From the cell containing the given text, extract its center point as [x, y] coordinate. 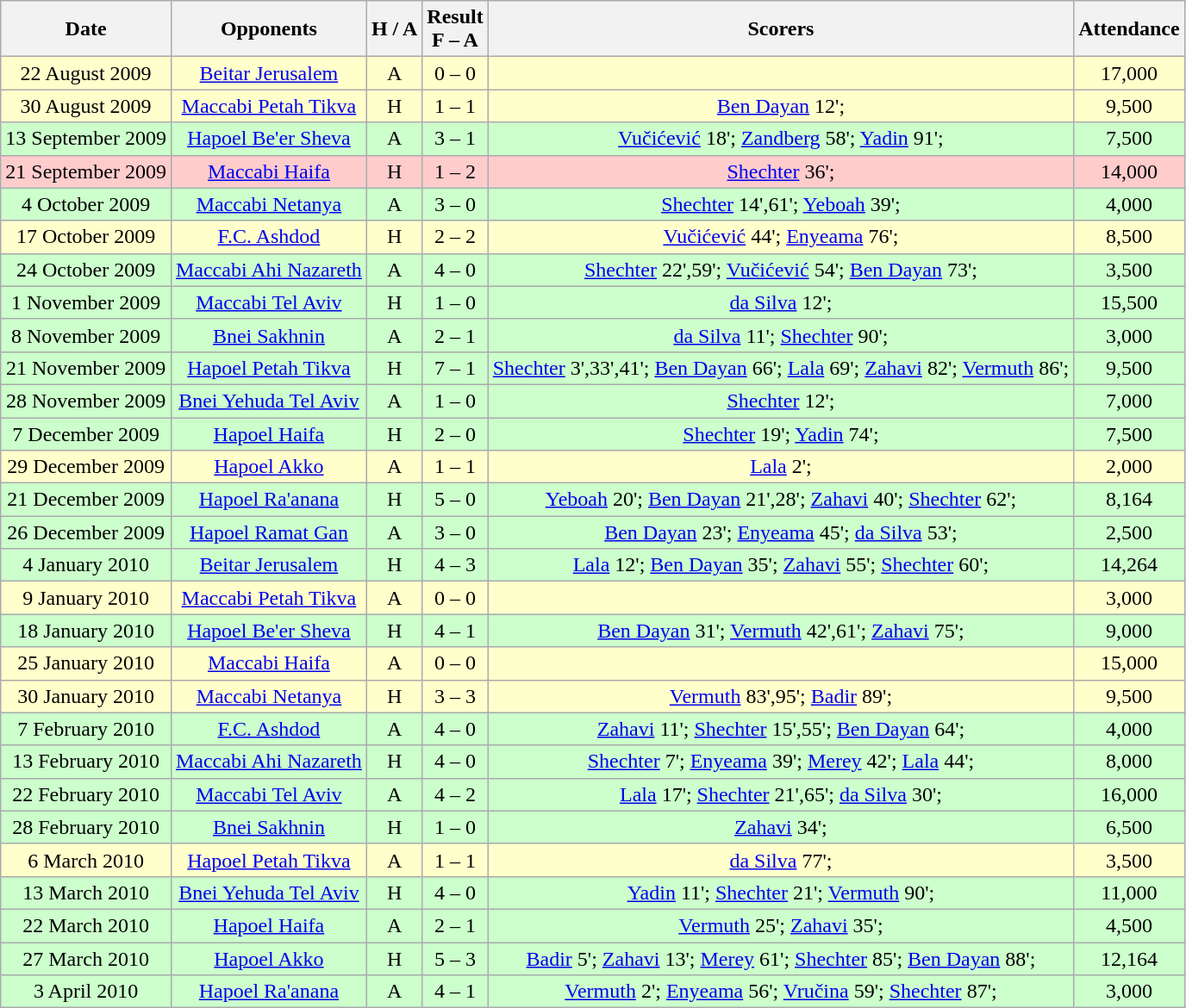
Yeboah 20'; Ben Dayan 21',28'; Zahavi 40'; Shechter 62'; [781, 500]
4,500 [1129, 925]
9,000 [1129, 631]
Yadin 11'; Shechter 21'; Vermuth 90'; [781, 893]
14,000 [1129, 171]
15,500 [1129, 302]
Shechter 7'; Enyeama 39'; Merey 42'; Lala 44'; [781, 762]
5 – 0 [455, 500]
Attendance [1129, 29]
28 November 2009 [86, 401]
3 – 3 [455, 696]
3 April 2010 [86, 992]
da Silva 11'; Shechter 90'; [781, 335]
Shechter 19'; Yadin 74'; [781, 433]
13 September 2009 [86, 139]
6,500 [1129, 827]
Scorers [781, 29]
11,000 [1129, 893]
Shechter 12'; [781, 401]
Lala 12'; Ben Dayan 35'; Zahavi 55'; Shechter 60'; [781, 565]
7 December 2009 [86, 433]
25 January 2010 [86, 663]
Ben Dayan 31'; Vermuth 42',61'; Zahavi 75'; [781, 631]
22 August 2009 [86, 73]
26 December 2009 [86, 532]
9 January 2010 [86, 598]
Date [86, 29]
4 October 2009 [86, 204]
Vermuth 83',95'; Badir 89'; [781, 696]
2,500 [1129, 532]
2,000 [1129, 467]
Ben Dayan 23'; Enyeama 45'; da Silva 53'; [781, 532]
7,000 [1129, 401]
Zahavi 34'; [781, 827]
1 – 2 [455, 171]
17,000 [1129, 73]
Lala 2'; [781, 467]
4 – 3 [455, 565]
Vučićević 44'; Enyeama 76'; [781, 237]
4 January 2010 [86, 565]
Shechter 22',59'; Vučićević 54'; Ben Dayan 73'; [781, 270]
27 March 2010 [86, 959]
2 – 2 [455, 237]
7 – 1 [455, 368]
21 December 2009 [86, 500]
8,500 [1129, 237]
18 January 2010 [86, 631]
Vermuth 2'; Enyeama 56'; Vručina 59'; Shechter 87'; [781, 992]
Ben Dayan 12'; [781, 106]
Opponents [269, 29]
22 February 2010 [86, 794]
Badir 5'; Zahavi 13'; Merey 61'; Shechter 85'; Ben Dayan 88'; [781, 959]
Shechter 3',33',41'; Ben Dayan 66'; Lala 69'; Zahavi 82'; Vermuth 86'; [781, 368]
Shechter 36'; [781, 171]
da Silva 12'; [781, 302]
Hapoel Ramat Gan [269, 532]
6 March 2010 [86, 860]
Zahavi 11'; Shechter 15',55'; Ben Dayan 64'; [781, 729]
30 January 2010 [86, 696]
21 September 2009 [86, 171]
22 March 2010 [86, 925]
17 October 2009 [86, 237]
H / A [394, 29]
16,000 [1129, 794]
4 – 2 [455, 794]
13 February 2010 [86, 762]
21 November 2009 [86, 368]
2 – 0 [455, 433]
12,164 [1129, 959]
8,164 [1129, 500]
28 February 2010 [86, 827]
da Silva 77'; [781, 860]
24 October 2009 [86, 270]
8 November 2009 [86, 335]
Lala 17'; Shechter 21',65'; da Silva 30'; [781, 794]
Vučićević 18'; Zandberg 58'; Yadin 91'; [781, 139]
ResultF – A [455, 29]
15,000 [1129, 663]
3 – 1 [455, 139]
13 March 2010 [86, 893]
1 November 2009 [86, 302]
14,264 [1129, 565]
30 August 2009 [86, 106]
Shechter 14',61'; Yeboah 39'; [781, 204]
Vermuth 25'; Zahavi 35'; [781, 925]
8,000 [1129, 762]
5 – 3 [455, 959]
7 February 2010 [86, 729]
29 December 2009 [86, 467]
